Locate the cell with the specified text and output its (X, Y) center coordinate. 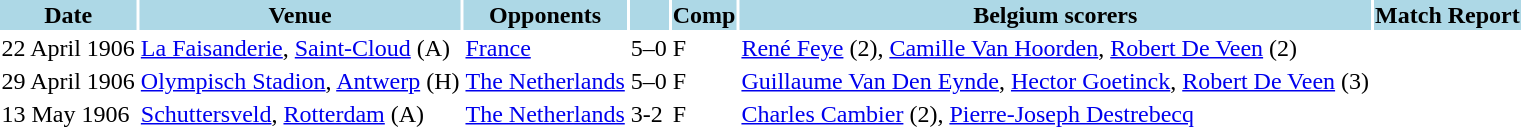
Comp (704, 15)
Belgium scorers (1056, 15)
René Feye (2), Camille Van Hoorden, Robert De Veen (2) (1056, 48)
La Faisanderie, Saint-Cloud (A) (300, 48)
The Netherlands (545, 81)
Guillaume Van Den Eynde, Hector Goetinck, Robert De Veen (3) (1056, 81)
France (545, 48)
22 April 1906 (68, 48)
Olympisch Stadion, Antwerp (H) (300, 81)
Date (68, 15)
Venue (300, 15)
Opponents (545, 15)
29 April 1906 (68, 81)
